Pinpoint the cell where the given text exists, returning its [X, Y] midpoint coordinate. 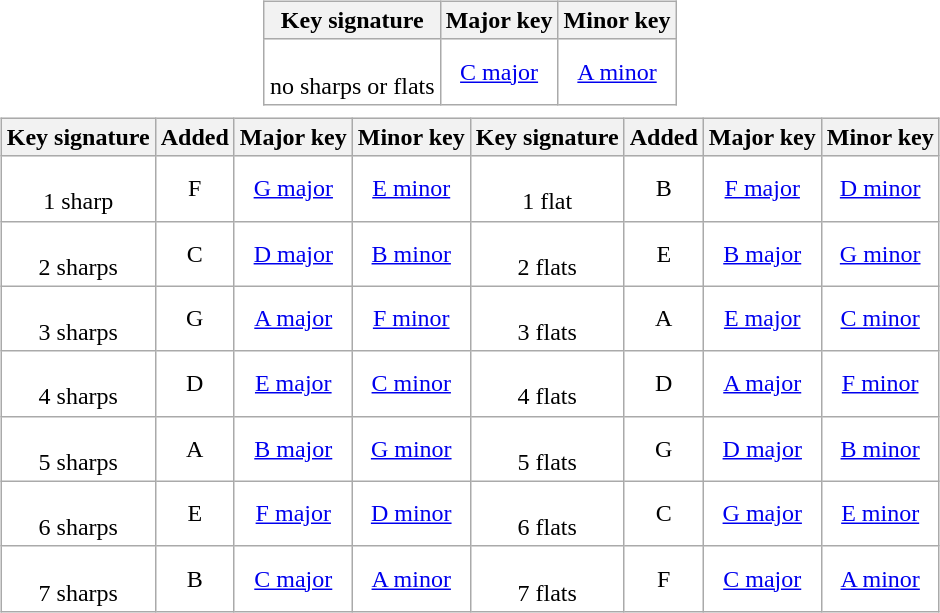
6 sharps [78, 514]
2 sharps [78, 254]
1 sharp [78, 188]
6 flats [547, 514]
2 flats [547, 254]
7 sharps [78, 578]
3 flats [547, 318]
5 sharps [78, 448]
4 sharps [78, 384]
no sharps or flats [352, 72]
3 sharps [78, 318]
1 flat [547, 188]
5 flats [547, 448]
4 flats [547, 384]
7 flats [547, 578]
